Determine the (X, Y) coordinate at the center of the cell enclosing the given text.  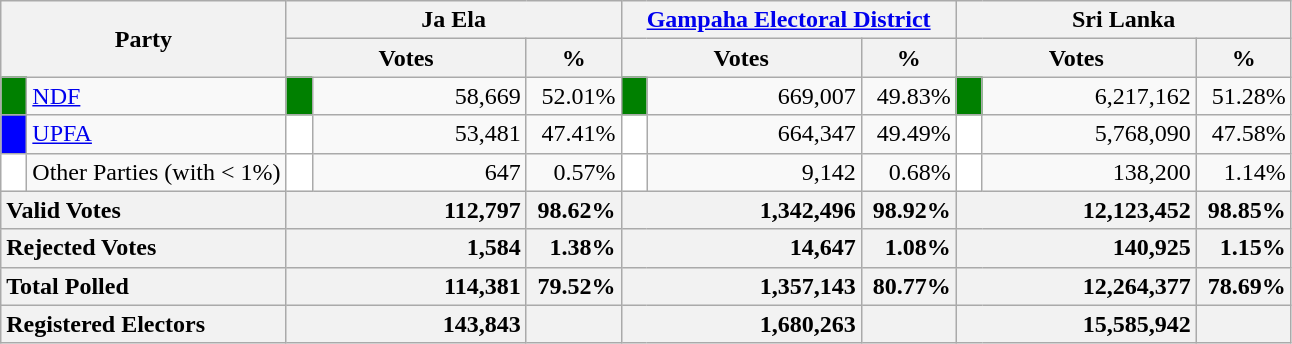
12,123,452 (1076, 210)
98.85% (1244, 210)
UPFA (156, 134)
1,357,143 (741, 286)
58,669 (419, 96)
53,481 (419, 134)
Other Parties (with < 1%) (156, 172)
52.01% (574, 96)
98.62% (574, 210)
79.52% (574, 286)
1,584 (406, 248)
1.15% (1244, 248)
1.14% (1244, 172)
5,768,090 (1089, 134)
Rejected Votes (144, 248)
49.83% (908, 96)
51.28% (1244, 96)
47.58% (1244, 134)
Registered Electors (144, 324)
Sri Lanka (1124, 20)
Total Polled (144, 286)
47.41% (574, 134)
Party (144, 39)
14,647 (741, 248)
140,925 (1076, 248)
12,264,377 (1076, 286)
647 (419, 172)
1.08% (908, 248)
664,347 (754, 134)
Valid Votes (144, 210)
NDF (156, 96)
138,200 (1089, 172)
1,342,496 (741, 210)
1,680,263 (741, 324)
1.38% (574, 248)
6,217,162 (1089, 96)
98.92% (908, 210)
0.68% (908, 172)
Ja Ela (454, 20)
78.69% (1244, 286)
0.57% (574, 172)
9,142 (754, 172)
112,797 (406, 210)
49.49% (908, 134)
669,007 (754, 96)
143,843 (406, 324)
114,381 (406, 286)
80.77% (908, 286)
Gampaha Electoral District (788, 20)
15,585,942 (1076, 324)
